Search for the cell housing the specified text and yield its (X, Y) center coordinate. 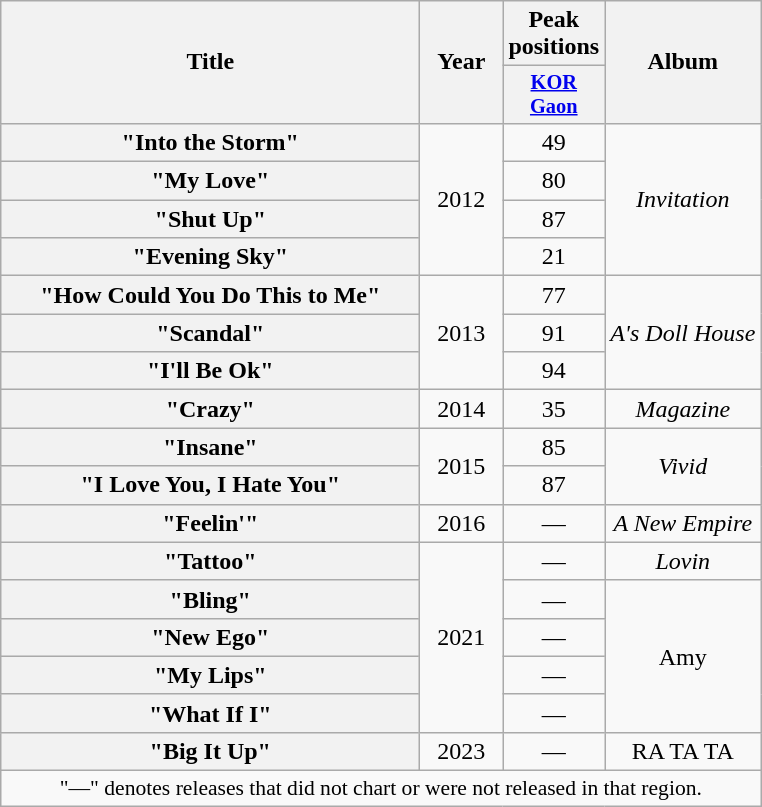
Peak positions (554, 34)
"Bling" (210, 599)
Title (210, 62)
"New Ego" (210, 637)
2015 (462, 466)
"Feelin'" (210, 523)
2012 (462, 199)
"Scandal" (210, 333)
"Insane" (210, 447)
"My Lips" (210, 675)
Year (462, 62)
Magazine (683, 409)
"I Love You, I Hate You" (210, 485)
2013 (462, 333)
"Crazy" (210, 409)
Album (683, 62)
"Big It Up" (210, 751)
2014 (462, 409)
Lovin (683, 561)
85 (554, 447)
21 (554, 257)
91 (554, 333)
"What If I" (210, 713)
"Shut Up" (210, 219)
"I'll Be Ok" (210, 371)
A's Doll House (683, 333)
2021 (462, 637)
"—" denotes releases that did not chart or were not released in that region. (381, 789)
"Tattoo" (210, 561)
"Evening Sky" (210, 257)
49 (554, 142)
A New Empire (683, 523)
"My Love" (210, 181)
80 (554, 181)
2016 (462, 523)
Invitation (683, 199)
94 (554, 371)
Amy (683, 656)
35 (554, 409)
Vivid (683, 466)
"Into the Storm" (210, 142)
RA TA TA (683, 751)
77 (554, 295)
KORGaon (554, 95)
2023 (462, 751)
"How Could You Do This to Me" (210, 295)
